Provide the (x, y) coordinate of the cell's center where the given text is located.  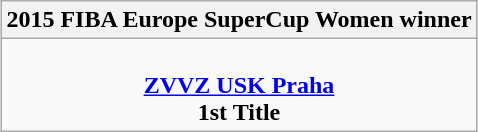
ZVVZ USK Praha 1st Title (239, 85)
2015 FIBA Europe SuperCup Women winner (239, 20)
